Output the (X, Y) coordinate of the center of the cell containing the given text.  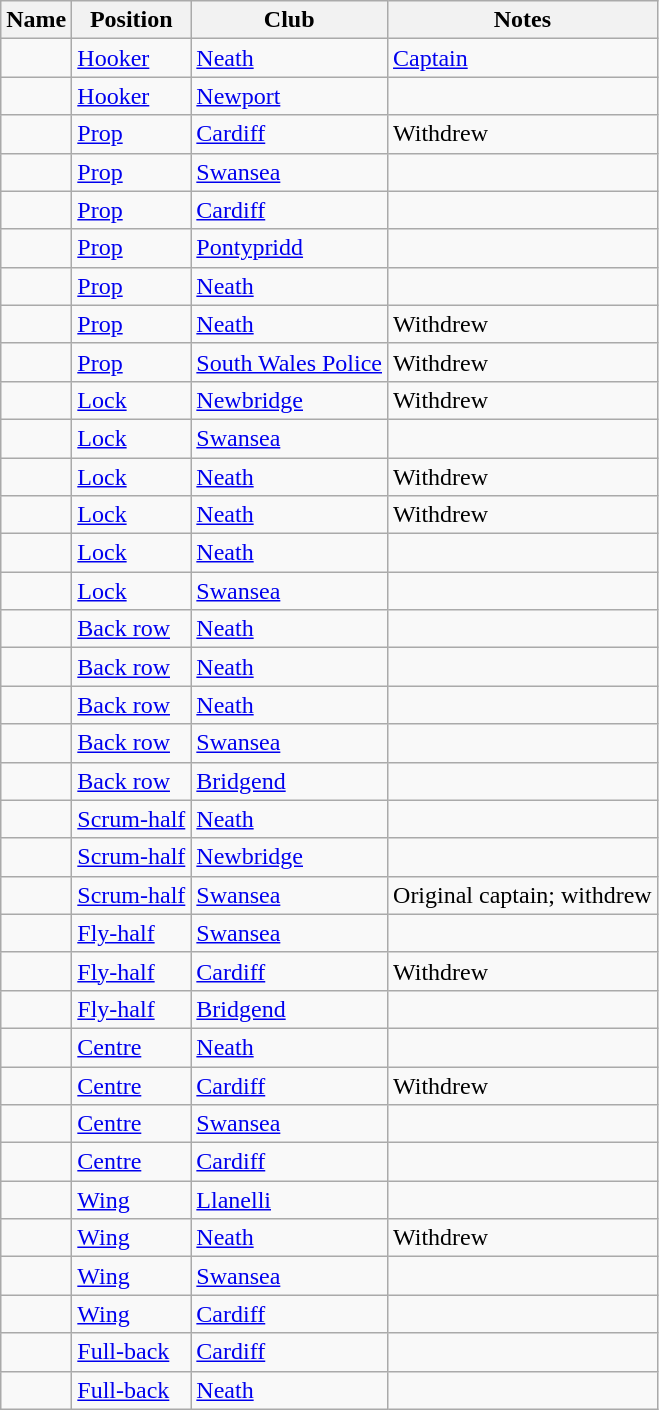
South Wales Police (290, 362)
Name (36, 20)
Club (290, 20)
Newport (290, 96)
Position (132, 20)
Notes (523, 20)
Pontypridd (290, 248)
Captain (523, 58)
Original captain; withdrew (523, 895)
Llanelli (290, 1200)
